From the cell containing the given text, extract its center point as (X, Y) coordinate. 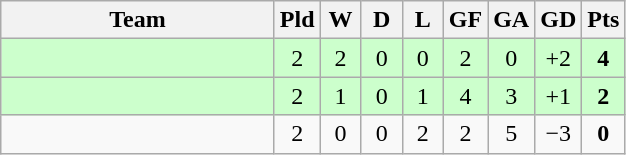
Team (138, 20)
GA (512, 20)
+1 (558, 96)
3 (512, 96)
GD (558, 20)
5 (512, 134)
GF (465, 20)
Pts (604, 20)
+2 (558, 58)
−3 (558, 134)
Pld (297, 20)
L (422, 20)
D (382, 20)
W (340, 20)
